Return (X, Y) of the center of cell containing provided text 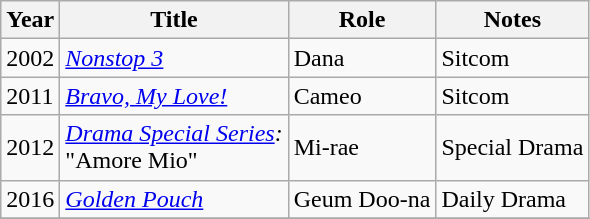
Dana (362, 58)
Daily Drama (512, 199)
2002 (30, 58)
Nonstop 3 (174, 58)
Mi-rae (362, 148)
Golden Pouch (174, 199)
2012 (30, 148)
Geum Doo-na (362, 199)
Bravo, My Love! (174, 96)
Year (30, 20)
2016 (30, 199)
Title (174, 20)
Notes (512, 20)
Special Drama (512, 148)
Drama Special Series:"Amore Mio" (174, 148)
2011 (30, 96)
Cameo (362, 96)
Role (362, 20)
